From the cell containing the given text, extract its center point as [X, Y] coordinate. 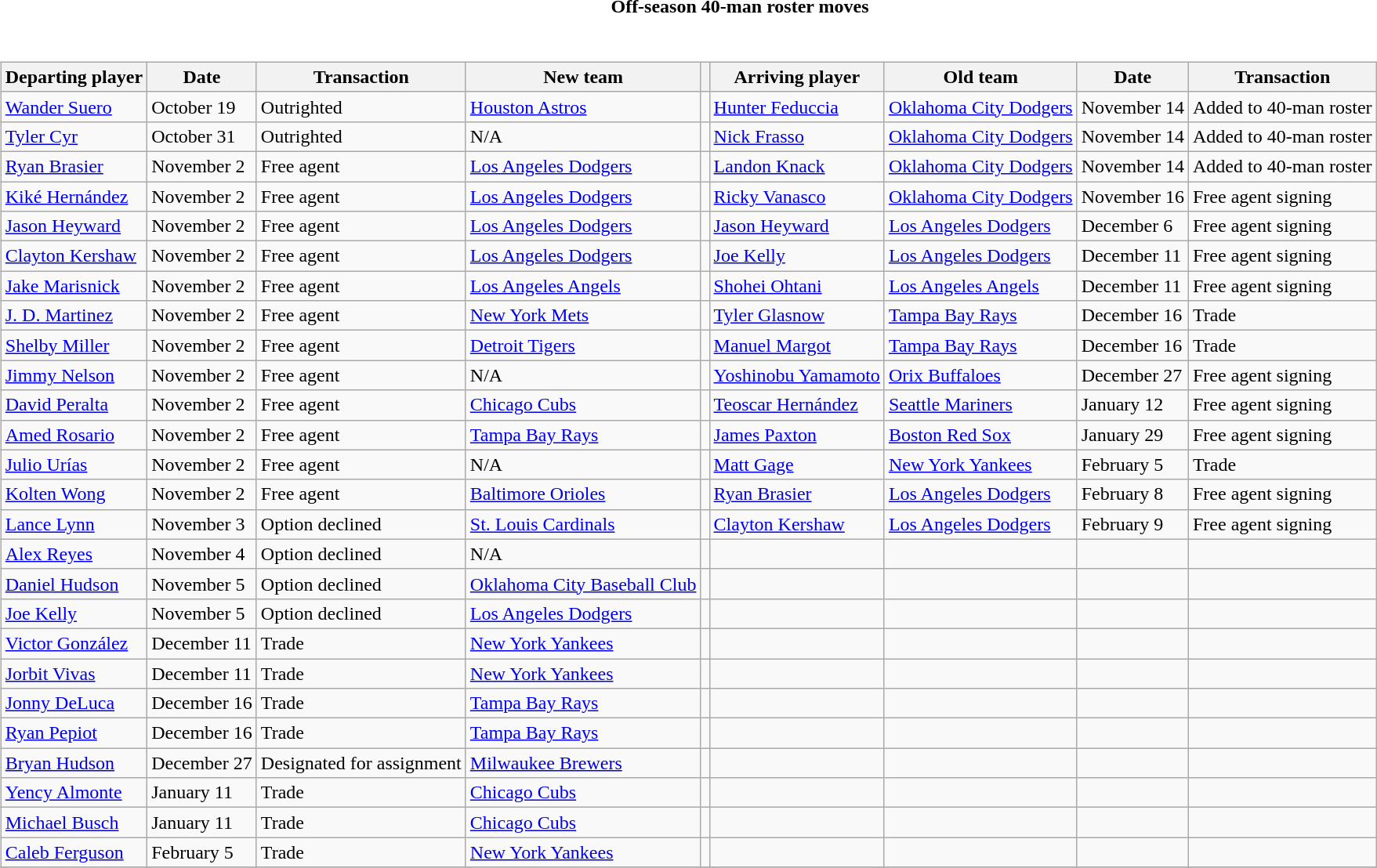
Arriving player [796, 77]
November 3 [202, 524]
Detroit Tigers [583, 345]
December 6 [1132, 226]
Jake Marisnick [74, 286]
Seattle Mariners [980, 405]
Victor González [74, 643]
Matt Gage [796, 465]
Yoshinobu Yamamoto [796, 375]
Caleb Ferguson [74, 852]
Jorbit Vivas [74, 673]
Tyler Cyr [74, 136]
November 16 [1132, 197]
November 4 [202, 554]
Kolten Wong [74, 494]
Boston Red Sox [980, 435]
Julio Urías [74, 465]
Jonny DeLuca [74, 703]
January 12 [1132, 405]
Michael Busch [74, 823]
Teoscar Hernández [796, 405]
February 9 [1132, 524]
February 8 [1132, 494]
Orix Buffaloes [980, 375]
Daniel Hudson [74, 584]
Tyler Glasnow [796, 316]
Alex Reyes [74, 554]
Lance Lynn [74, 524]
Nick Frasso [796, 136]
Designated for assignment [361, 763]
Milwaukee Brewers [583, 763]
Kiké Hernández [74, 197]
Old team [980, 77]
Manuel Margot [796, 345]
Hunter Feduccia [796, 107]
Landon Knack [796, 166]
Bryan Hudson [74, 763]
Ricky Vanasco [796, 197]
Oklahoma City Baseball Club [583, 584]
New team [583, 77]
New York Mets [583, 316]
Yency Almonte [74, 793]
J. D. Martinez [74, 316]
Jimmy Nelson [74, 375]
Wander Suero [74, 107]
October 31 [202, 136]
January 29 [1132, 435]
October 19 [202, 107]
Amed Rosario [74, 435]
Shelby Miller [74, 345]
St. Louis Cardinals [583, 524]
Departing player [74, 77]
Shohei Ohtani [796, 286]
Houston Astros [583, 107]
Ryan Pepiot [74, 733]
James Paxton [796, 435]
David Peralta [74, 405]
Baltimore Orioles [583, 494]
